Return the [X, Y] coordinate for the center point of the cell that contains the specified text.  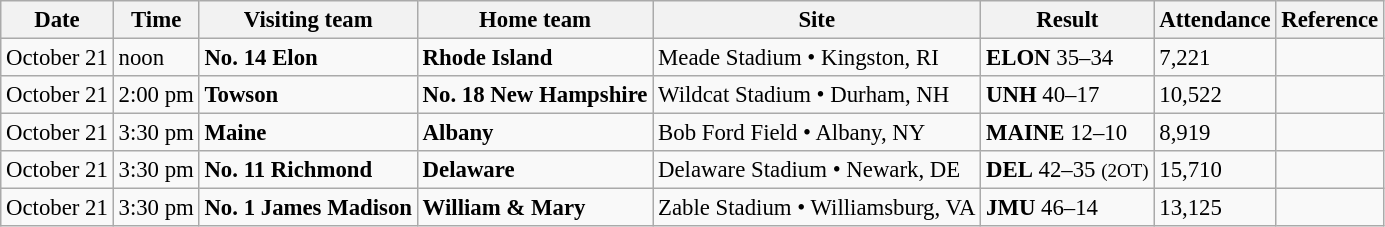
MAINE 12–10 [1068, 133]
Zable Stadium • Williamsburg, VA [817, 208]
Reference [1330, 20]
8,919 [1215, 133]
No. 1 James Madison [308, 208]
DEL 42–35 (2OT) [1068, 170]
Date [57, 20]
15,710 [1215, 170]
Home team [534, 20]
Maine [308, 133]
2:00 pm [156, 95]
Rhode Island [534, 58]
Wildcat Stadium • Durham, NH [817, 95]
10,522 [1215, 95]
JMU 46–14 [1068, 208]
ELON 35–34 [1068, 58]
No. 11 Richmond [308, 170]
Meade Stadium • Kingston, RI [817, 58]
William & Mary [534, 208]
UNH 40–17 [1068, 95]
Albany [534, 133]
Delaware Stadium • Newark, DE [817, 170]
7,221 [1215, 58]
No. 14 Elon [308, 58]
Attendance [1215, 20]
Bob Ford Field • Albany, NY [817, 133]
Delaware [534, 170]
No. 18 New Hampshire [534, 95]
Towson [308, 95]
noon [156, 58]
Site [817, 20]
13,125 [1215, 208]
Result [1068, 20]
Time [156, 20]
Visiting team [308, 20]
